Determine the [x, y] coordinate at the center of the cell enclosing the given text.  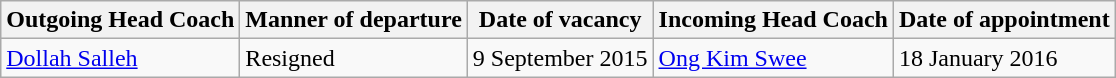
Incoming Head Coach [773, 20]
Date of appointment [1004, 20]
Outgoing Head Coach [120, 20]
Manner of departure [354, 20]
Ong Kim Swee [773, 58]
18 January 2016 [1004, 58]
Date of vacancy [560, 20]
Dollah Salleh [120, 58]
9 September 2015 [560, 58]
Resigned [354, 58]
